Locate the cell with the specified text and output its [X, Y] center coordinate. 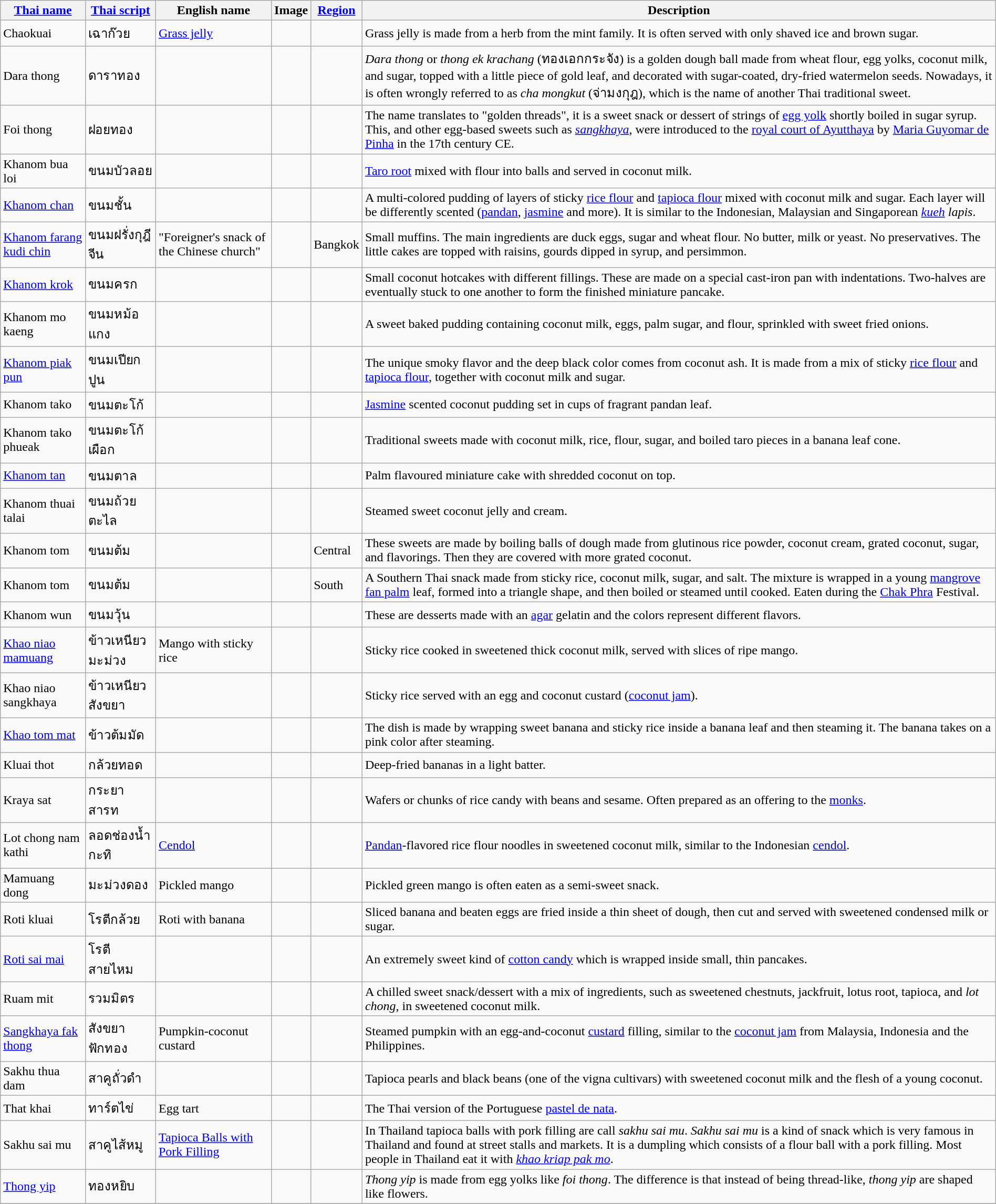
"Foreigner's snack of the Chinese church" [213, 245]
Khanom krok [43, 285]
Pickled mango [213, 885]
South [337, 584]
These are desserts made with an agar gelatin and the colors represent different flavors. [679, 615]
Roti kluai [43, 920]
ขนมบัวลอย [120, 170]
Thong yip is made from egg yolks like foi thong. The difference is that instead of being thread-like, thong yip are shaped like flowers. [679, 1187]
Dara thong [43, 76]
ขนมตะโก้ [120, 405]
Wafers or chunks of rice candy with beans and sesame. Often prepared as an offering to the monks. [679, 800]
Tapioca pearls and black beans (one of the vigna cultivars) with sweetened coconut milk and the flesh of a young coconut. [679, 1078]
Khanom tako phueak [43, 440]
Khao niao sangkhaya [43, 695]
Sakhu thua dam [43, 1078]
ขนมฝรั่งกุฎีจีน [120, 245]
Pickled green mango is often eaten as a semi-sweet snack. [679, 885]
Taro root mixed with flour into balls and served in coconut milk. [679, 170]
Pumpkin-coconut custard [213, 1038]
Roti sai mai [43, 959]
มะม่วงดอง [120, 885]
The Thai version of the Portuguese pastel de nata. [679, 1108]
That khai [43, 1108]
Khanom tako [43, 405]
รวมมิตร [120, 999]
Steamed pumpkin with an egg-and-coconut custard filling, similar to the coconut jam from Malaysia, Indonesia and the Philippines. [679, 1038]
Central [337, 551]
Chaokuai [43, 34]
ดาราทอง [120, 76]
Khao niao mamuang [43, 650]
An extremely sweet kind of cotton candy which is wrapped inside small, thin pancakes. [679, 959]
โรตีกล้วย [120, 920]
ขนมตาล [120, 475]
Traditional sweets made with coconut milk, rice, flour, sugar, and boiled taro pieces in a banana leaf cone. [679, 440]
Palm flavoured miniature cake with shredded coconut on top. [679, 475]
Steamed sweet coconut jelly and cream. [679, 511]
Lot chong nam kathi [43, 846]
ขนมชั้น [120, 205]
Khanom mo kaeng [43, 324]
กระยาสารท [120, 800]
ทาร์ตไข่ [120, 1108]
Roti with banana [213, 920]
ข้าวเหนียวมะม่วง [120, 650]
Jasmine scented coconut pudding set in cups of fragrant pandan leaf. [679, 405]
Egg tart [213, 1108]
Description [679, 11]
Sangkhaya fak thong [43, 1038]
Mamuang dong [43, 885]
Foi thong [43, 129]
English name [213, 11]
ฝอยทอง [120, 129]
ขนมหม้อแกง [120, 324]
ขนมตะโก้เผือก [120, 440]
Khanom tan [43, 475]
Thong yip [43, 1187]
ข้าวต้มมัด [120, 735]
สังขยาฟักทอง [120, 1038]
Pandan-flavored rice flour noodles in sweetened coconut milk, similar to the Indonesian cendol. [679, 846]
A sweet baked pudding containing coconut milk, eggs, palm sugar, and flour, sprinkled with sweet fried onions. [679, 324]
Mango with sticky rice [213, 650]
Sakhu sai mu [43, 1145]
Kluai thot [43, 765]
Bangkok [337, 245]
สาคูไส้หมู [120, 1145]
Grass jelly [213, 34]
Khao tom mat [43, 735]
Sliced banana and beaten eggs are fried inside a thin sheet of dough, then cut and served with sweetened condensed milk or sugar. [679, 920]
Khanom bua loi [43, 170]
กล้วยทอด [120, 765]
สาคูถั่วดำ [120, 1078]
ขนมครก [120, 285]
Khanom piak pun [43, 369]
Cendol [213, 846]
The dish is made by wrapping sweet banana and sticky rice inside a banana leaf and then steaming it. The banana takes on a pink color after steaming. [679, 735]
Thai name [43, 11]
Grass jelly is made from a herb from the mint family. It is often served with only shaved ice and brown sugar. [679, 34]
Tapioca Balls with Pork Filling [213, 1145]
Ruam mit [43, 999]
Khanom chan [43, 205]
ขนมเปียกปูน [120, 369]
Thai script [120, 11]
Khanom wun [43, 615]
Sticky rice served with an egg and coconut custard (coconut jam). [679, 695]
เฉาก๊วย [120, 34]
ข้าวเหนียวสังขยา [120, 695]
Khanom thuai talai [43, 511]
Khanom farang kudi chin [43, 245]
Image [291, 11]
Deep-fried bananas in a light batter. [679, 765]
Kraya sat [43, 800]
Region [337, 11]
โรตีสายไหม [120, 959]
ขนมถ้วยตะไล [120, 511]
ลอดช่องน้ำกะทิ [120, 846]
Sticky rice cooked in sweetened thick coconut milk, served with slices of ripe mango. [679, 650]
ทองหยิบ [120, 1187]
ขนมวุ้น [120, 615]
